Extract the [X, Y] coordinate from the center of the cell holding the provided text.  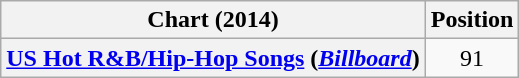
91 [472, 58]
Chart (2014) [213, 20]
Position [472, 20]
US Hot R&B/Hip-Hop Songs (Billboard) [213, 58]
